Pinpoint the cell where the given text exists, returning its (X, Y) midpoint coordinate. 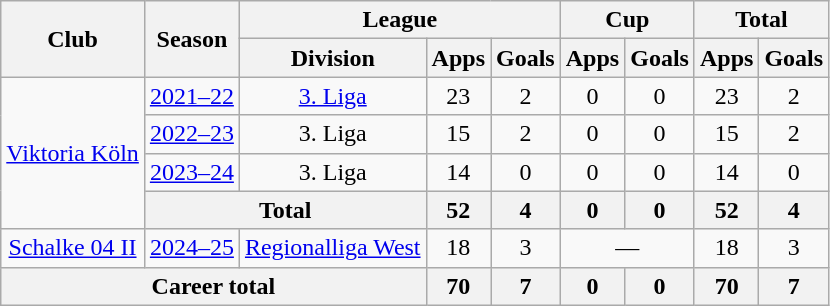
Viktoria Köln (73, 153)
Schalke 04 II (73, 248)
— (627, 248)
2022–23 (192, 134)
2024–25 (192, 248)
Division (332, 58)
Career total (214, 286)
2021–22 (192, 96)
Club (73, 39)
Regionalliga West (332, 248)
Cup (627, 20)
League (400, 20)
2023–24 (192, 172)
Season (192, 39)
